Output the (x, y) coordinate of the center of the cell containing the given text.  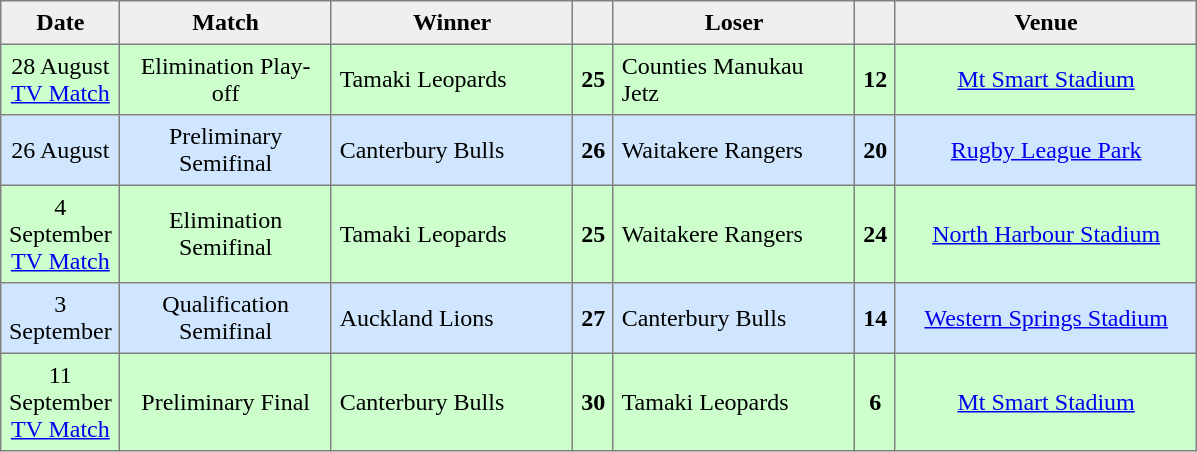
Winner (452, 23)
North Harbour Stadium (1046, 234)
Auckland Lions (452, 318)
Preliminary Semifinal (226, 150)
28 August TV Match (60, 79)
26 (593, 150)
Loser (734, 23)
Match (226, 23)
Qualification Semifinal (226, 318)
3 September (60, 318)
12 (875, 79)
24 (875, 234)
30 (593, 402)
Elimination Semifinal (226, 234)
14 (875, 318)
26 August (60, 150)
4 September TV Match (60, 234)
Elimination Play-off (226, 79)
11 September TV Match (60, 402)
6 (875, 402)
Preliminary Final (226, 402)
Counties Manukau Jetz (734, 79)
Venue (1046, 23)
Date (60, 23)
Western Springs Stadium (1046, 318)
27 (593, 318)
20 (875, 150)
Rugby League Park (1046, 150)
